Output the (x, y) coordinate of the center of the cell containing the given text.  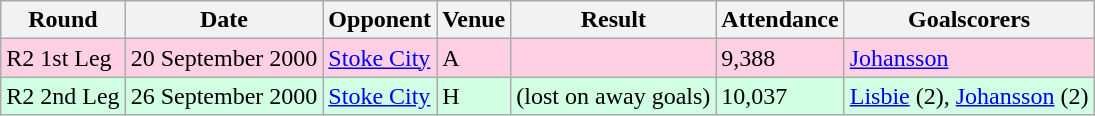
Venue (474, 20)
26 September 2000 (224, 96)
Date (224, 20)
20 September 2000 (224, 58)
Johansson (969, 58)
R2 2nd Leg (63, 96)
Round (63, 20)
H (474, 96)
9,388 (780, 58)
R2 1st Leg (63, 58)
Goalscorers (969, 20)
Result (614, 20)
Lisbie (2), Johansson (2) (969, 96)
10,037 (780, 96)
(lost on away goals) (614, 96)
Attendance (780, 20)
Opponent (380, 20)
A (474, 58)
